Scan for the cell matching the given text and deliver its [X, Y] coordinate at center. 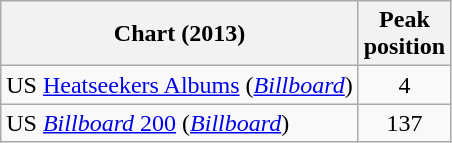
4 [404, 85]
Peakposition [404, 34]
US Billboard 200 (Billboard) [180, 123]
US Heatseekers Albums (Billboard) [180, 85]
Chart (2013) [180, 34]
137 [404, 123]
